Scan for the cell matching the given text and deliver its [x, y] coordinate at center. 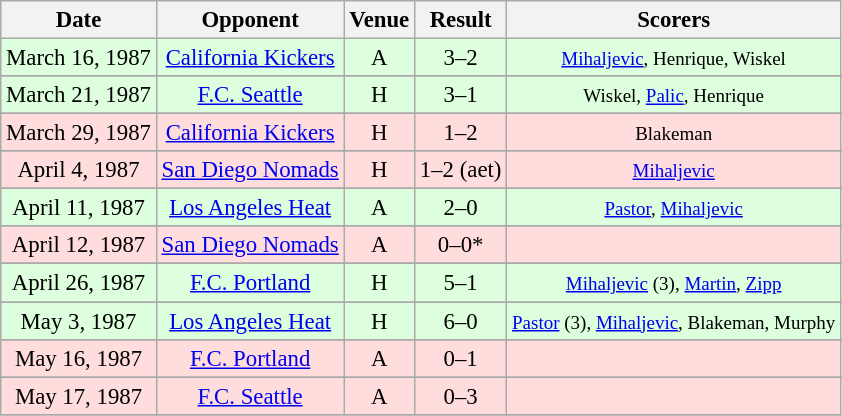
March 21, 1987 [78, 95]
March 29, 1987 [78, 133]
April 4, 1987 [78, 170]
April 11, 1987 [78, 208]
0–0* [461, 245]
May 17, 1987 [78, 396]
Venue [380, 20]
Pastor (3), Mihaljevic, Blakeman, Murphy [674, 321]
Scorers [674, 20]
Result [461, 20]
Opponent [250, 20]
Mihaljevic (3), Martin, Zipp [674, 283]
0–3 [461, 396]
May 16, 1987 [78, 358]
March 16, 1987 [78, 58]
3–2 [461, 58]
April 12, 1987 [78, 245]
Pastor, Mihaljevic [674, 208]
Date [78, 20]
April 26, 1987 [78, 283]
1–2 [461, 133]
Mihaljevic, Henrique, Wiskel [674, 58]
0–1 [461, 358]
Blakeman [674, 133]
Mihaljevic [674, 170]
6–0 [461, 321]
1–2 (aet) [461, 170]
May 3, 1987 [78, 321]
2–0 [461, 208]
3–1 [461, 95]
5–1 [461, 283]
Wiskel, Palic, Henrique [674, 95]
